Locate the cell with the specified text and output its [x, y] center coordinate. 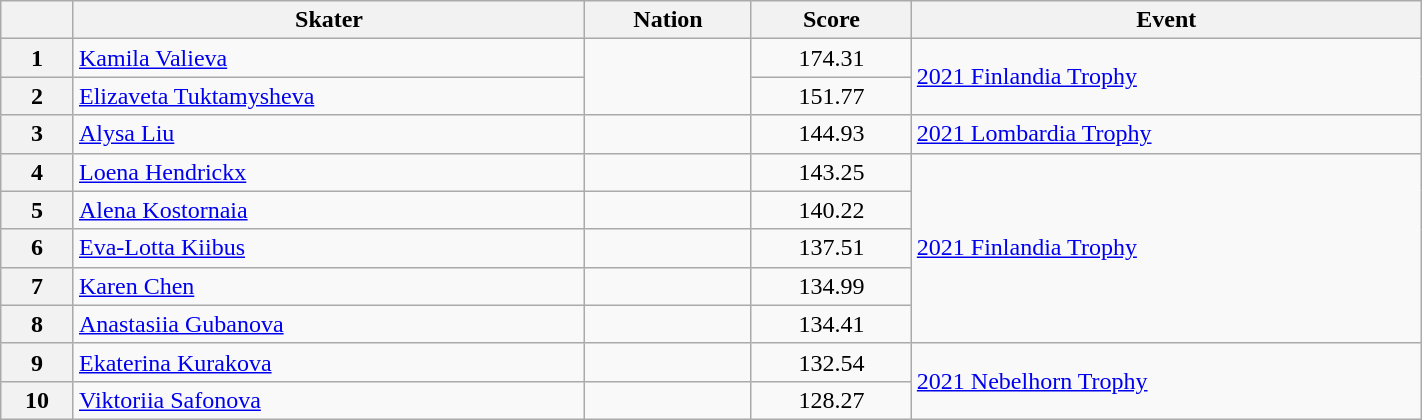
2021 Nebelhorn Trophy [1166, 381]
8 [38, 324]
9 [38, 362]
Event [1166, 20]
Skater [328, 20]
134.99 [831, 286]
Alena Kostornaia [328, 210]
2021 Lombardia Trophy [1166, 134]
134.41 [831, 324]
Eva-Lotta Kiibus [328, 248]
Karen Chen [328, 286]
5 [38, 210]
3 [38, 134]
143.25 [831, 172]
6 [38, 248]
151.77 [831, 96]
Elizaveta Tuktamysheva [328, 96]
174.31 [831, 58]
7 [38, 286]
2 [38, 96]
Score [831, 20]
128.27 [831, 400]
140.22 [831, 210]
Loena Hendrickx [328, 172]
Viktoriia Safonova [328, 400]
4 [38, 172]
Ekaterina Kurakova [328, 362]
132.54 [831, 362]
137.51 [831, 248]
10 [38, 400]
Anastasiia Gubanova [328, 324]
144.93 [831, 134]
1 [38, 58]
Kamila Valieva [328, 58]
Alysa Liu [328, 134]
Nation [668, 20]
